Scan for the cell matching the given text and deliver its (X, Y) coordinate at center. 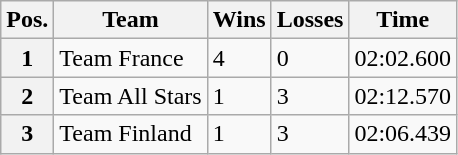
Team France (130, 58)
Team All Stars (130, 96)
Time (403, 20)
02:12.570 (403, 96)
Pos. (28, 20)
Wins (239, 20)
Team (130, 20)
4 (239, 58)
Team Finland (130, 134)
0 (310, 58)
2 (28, 96)
02:02.600 (403, 58)
Losses (310, 20)
02:06.439 (403, 134)
